Determine the [x, y] coordinate at the center of the cell enclosing the given text.  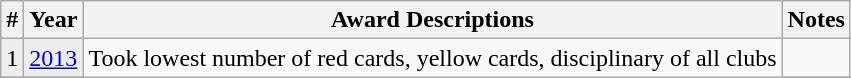
Award Descriptions [432, 20]
Notes [816, 20]
Took lowest number of red cards, yellow cards, disciplinary of all clubs [432, 58]
# [12, 20]
1 [12, 58]
Year [54, 20]
2013 [54, 58]
